Capture the cell that displays the provided text and extract its [X, Y] central coordinate. 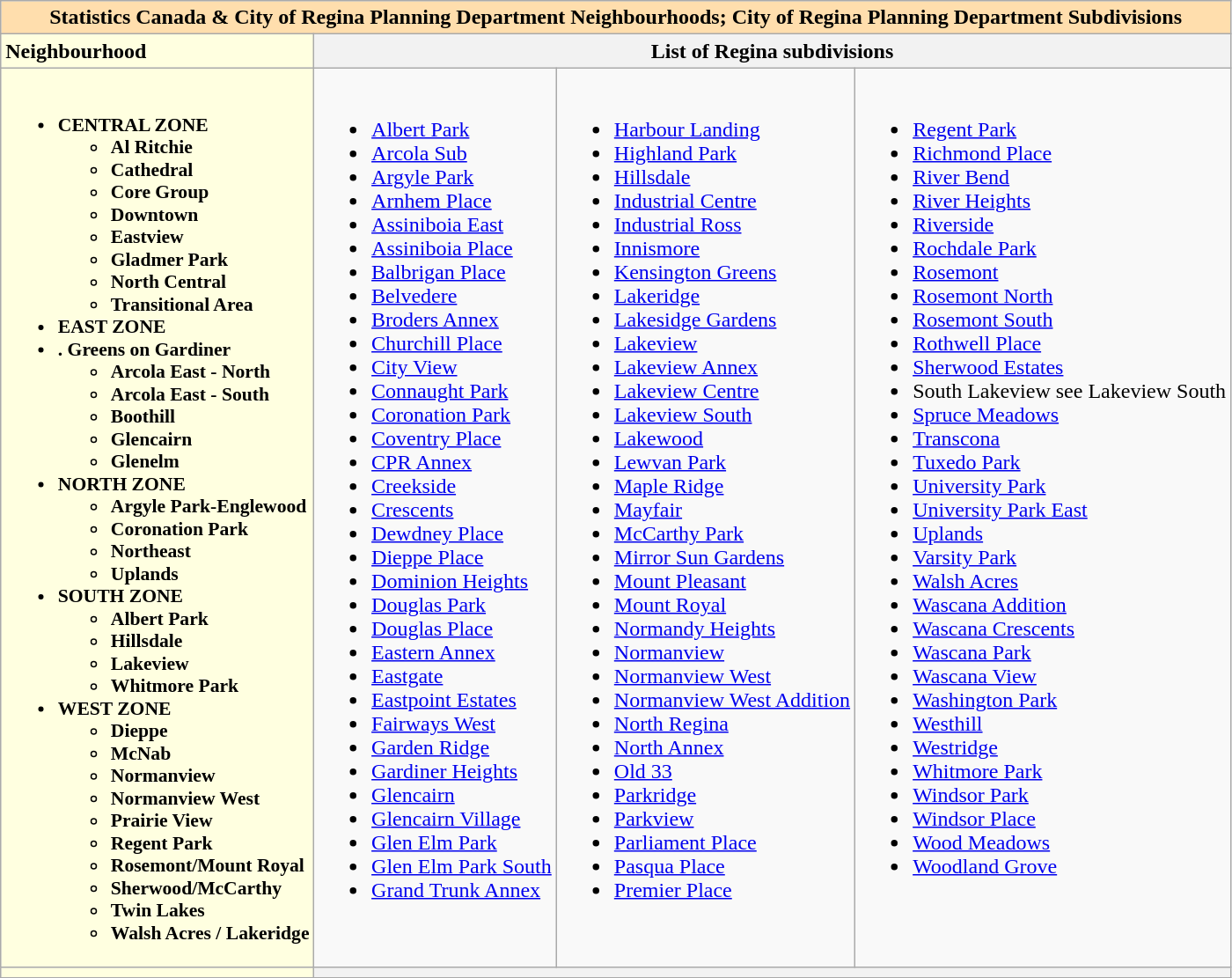
List of Regina subdivisions [773, 51]
Neighbourhood [158, 51]
Statistics Canada & City of Regina Planning Department Neighbourhoods; City of Regina Planning Department Subdivisions [616, 18]
